For the text-containing cell, return its midpoint in [X, Y] coordinate format. 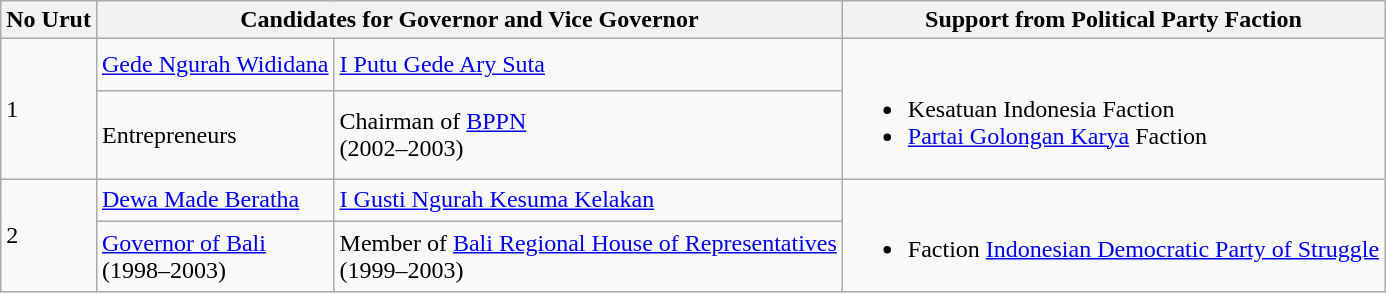
I Gusti Ngurah Kesuma Kelakan [588, 200]
1 [49, 109]
Faction Indonesian Democratic Party of Struggle [1113, 236]
No Urut [49, 20]
Gede Ngurah Wididana [215, 65]
Dewa Made Beratha [215, 200]
Chairman of BPPN(2002–2003) [588, 134]
Governor of Bali(1998–2003) [215, 256]
Kesatuan Indonesia FactionPartai Golongan Karya Faction [1113, 109]
Candidates for Governor and Vice Governor [469, 20]
Support from Political Party Faction [1113, 20]
I Putu Gede Ary Suta [588, 65]
Entrepreneurs [215, 134]
Member of Bali Regional House of Representatives(1999–2003) [588, 256]
2 [49, 236]
